Search for the cell housing the specified text and yield its (X, Y) center coordinate. 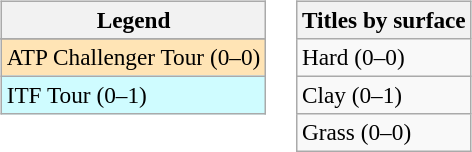
ATP Challenger Tour (0–0) (133, 57)
Titles by surface (384, 20)
Grass (0–0) (384, 133)
Clay (0–1) (384, 95)
Legend (133, 20)
Hard (0–0) (384, 57)
ITF Tour (0–1) (133, 95)
